Search for the cell housing the specified text and yield its (x, y) center coordinate. 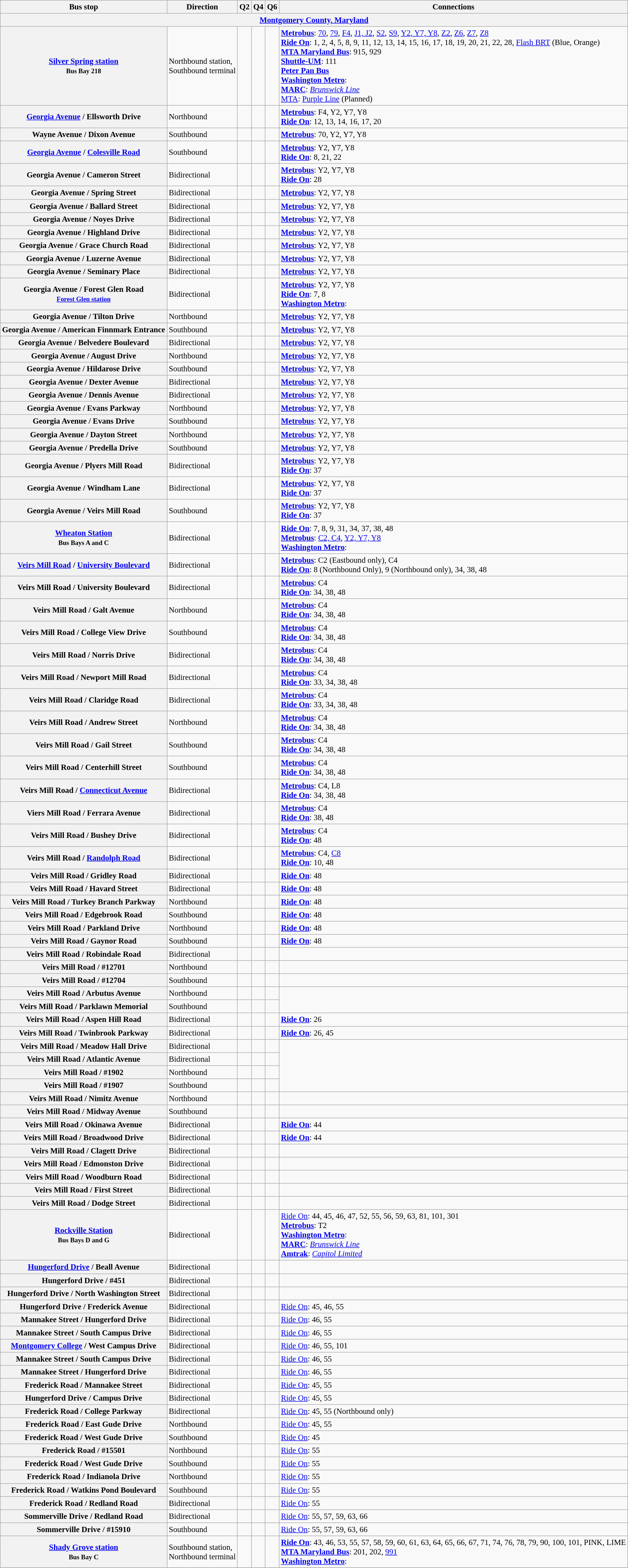
Metrobus: C4 Ride On: 48 (454, 835)
Sommerville Drive / #15910 (84, 1529)
Veirs Mill Road / Midway Avenue (84, 1112)
Northbound station,Southbound terminal (202, 66)
Georgia Avenue / Ballard Street (84, 206)
Georgia Avenue / Veirs Mill Road (84, 510)
Ride On: 45, 46, 55 (454, 1306)
Metrobus: C4, C8 Ride On: 10, 48 (454, 858)
Georgia Avenue / Evans Parkway (84, 408)
Georgia Avenue / Grace Church Road (84, 245)
Veirs Mill Road / #12701 (84, 967)
Veirs Mill Road / Woodburn Road (84, 1177)
Frederick Road / Redland Road (84, 1503)
Veirs Mill Road / Clagett Drive (84, 1151)
Georgia Avenue / Dexter Avenue (84, 382)
Veirs Mill Road / #1902 (84, 1072)
Georgia Avenue / Noyes Drive (84, 219)
Q4 (259, 7)
Veirs Mill Road / Gaynor Road (84, 941)
Metrobus: Y2, Y7, Y8 Ride On: 28 (454, 175)
Frederick Road / #15501 (84, 1450)
Shady Grove stationBus Bay C (84, 1552)
Metrobus: 70, Y2, Y7, Y8 (454, 135)
Georgia Avenue / Highland Drive (84, 232)
Metrobus: Y2, Y7, Y8 Ride On: 7, 8 Washington Metro: (454, 294)
Georgia Avenue / Dayton Street (84, 434)
Georgia Avenue / Belvedere Boulevard (84, 343)
Hungerford Drive / Beall Avenue (84, 1267)
Veirs Mill Road / Edmonston Drive (84, 1164)
Veirs Mill Road / Parklawn Memorial (84, 1007)
Ride On: 45 (454, 1438)
Ride On: 26, 45 (454, 1033)
Frederick Road / Mannakee Street (84, 1385)
Veirs Mill Road / Gridley Road (84, 876)
Wheaton StationBus Bays A and C (84, 538)
Veirs Mill Road / Turkey Branch Parkway (84, 902)
Veirs Mill Road / Centerhill Street (84, 768)
Ride On: 7, 8, 9, 31, 34, 37, 38, 48 Metrobus: C2, C4, Y2, Y7, Y8 Washington Metro: (454, 538)
Hungerford Drive / Campus Drive (84, 1398)
Metrobus: Y2, Y7, Y8 Ride On: 8, 21, 22 (454, 153)
Georgia Avenue / Luzerne Avenue (84, 258)
Bus stop (84, 7)
Veirs Mill Road / Galt Avenue (84, 610)
Rockville StationBus Bays D and G (84, 1235)
Frederick Road / College Parkway (84, 1411)
Veirs Mill Road / Meadow Hall Drive (84, 1046)
Georgia Avenue / Forest Glen RoadForest Glen station (84, 294)
Veirs Mill Road / Randolph Road (84, 858)
Wayne Avenue / Dixon Avenue (84, 135)
Veirs Mill Road / #1907 (84, 1085)
Veirs Mill Road / Newport Mill Road (84, 678)
Georgia Avenue / Evans Drive (84, 422)
Veirs Mill Road / Aspen Hill Road (84, 1020)
Georgia Avenue / August Drive (84, 356)
Ride On: 45, 55 (Northbound only) (454, 1411)
Veirs Mill Road / First Street (84, 1190)
Metrobus: F4, Y2, Y7, Y8 Ride On: 12, 13, 14, 16, 17, 20 (454, 117)
Southbound station,Northbound terminal (202, 1552)
Q6 (272, 7)
Veirs Mill Road / Robindale Road (84, 954)
Georgia Avenue / Spring Street (84, 193)
Georgia Avenue / Tilton Drive (84, 317)
Hungerford Drive / #451 (84, 1280)
Georgia Avenue / Seminary Place (84, 272)
Georgia Avenue / Windham Lane (84, 488)
Sommerville Drive / Redland Road (84, 1516)
Metrobus: C4, L8 Ride On: 34, 38, 48 (454, 790)
Montgomery College / West Campus Drive (84, 1346)
Connections (454, 7)
Georgia Avenue / Ellsworth Drive (84, 117)
Veirs Mill Road / Edgebrook Road (84, 915)
Veirs Mill Road / Twinbrook Parkway (84, 1033)
Veirs Mill Road / College View Drive (84, 632)
Veirs Mill Road / Dodge Street (84, 1203)
Ride On: 46, 55, 101 (454, 1346)
Frederick Road / East Gude Drive (84, 1424)
Veirs Mill Road / Parkland Drive (84, 928)
Ride On: 44, 45, 46, 47, 52, 55, 56, 59, 63, 81, 101, 301 Metrobus: T2 Washington Metro: MARC: Brunswick Line Amtrak: Capitol Limited (454, 1235)
Hungerford Drive / North Washington Street (84, 1293)
Hungerford Drive / Frederick Avenue (84, 1306)
Georgia Avenue / Predella Drive (84, 448)
Georgia Avenue / Plyers Mill Road (84, 465)
Veirs Mill Road / Norris Drive (84, 655)
Veirs Mill Road / Bushey Drive (84, 835)
Metrobus: C4 Ride On: 38, 48 (454, 812)
Veirs Mill Road / Broadwood Drive (84, 1138)
Q2 (245, 7)
Veirs Mill Road / Atlantic Avenue (84, 1059)
Veirs Mill Road / Nimitz Avenue (84, 1098)
Direction (202, 7)
Frederick Road / Indianola Drive (84, 1477)
Georgia Avenue / Cameron Street (84, 175)
Viers Mill Road / Ferrara Avenue (84, 812)
Veirs Mill Road / Arbutus Avenue (84, 993)
Veirs Mill Road / Gail Street (84, 745)
Veirs Mill Road / #12704 (84, 980)
Georgia Avenue / Colesville Road (84, 153)
Frederick Road / Watkins Pond Boulevard (84, 1490)
Veirs Mill Road / Andrew Street (84, 722)
Veirs Mill Road / Havard Street (84, 889)
Metrobus: C2 (Eastbound only), C4 Ride On: 8 (Northbound Only), 9 (Northbound only), 34, 38, 48 (454, 565)
Ride On: 26 (454, 1020)
Georgia Avenue / Hildarose Drive (84, 369)
Veirs Mill Road / Okinawa Avenue (84, 1124)
Silver Spring stationBus Bay 218 (84, 66)
Veirs Mill Road / Claridge Road (84, 700)
Georgia Avenue / Dennis Avenue (84, 395)
Montgomery County, Maryland (314, 20)
Veirs Mill Road / Connecticut Avenue (84, 790)
Georgia Avenue / American Finnmark Entrance (84, 329)
